Scan for the cell matching the given text and deliver its (x, y) coordinate at center. 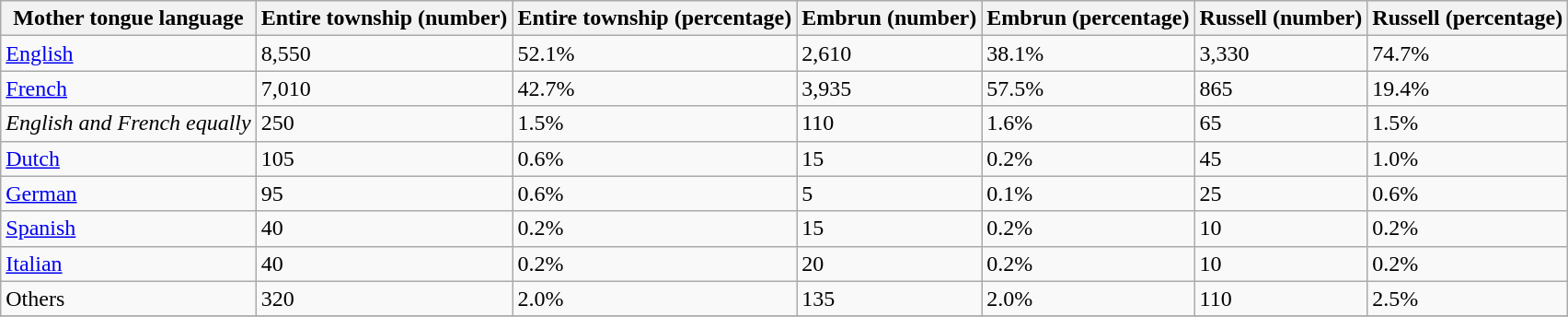
19.4% (1468, 88)
2,610 (889, 53)
Dutch (129, 158)
105 (385, 158)
Russell (percentage) (1468, 18)
74.7% (1468, 53)
Embrun (number) (889, 18)
95 (385, 194)
Others (129, 299)
52.1% (655, 53)
42.7% (655, 88)
1.6% (1088, 123)
865 (1281, 88)
Embrun (percentage) (1088, 18)
8,550 (385, 53)
Russell (number) (1281, 18)
7,010 (385, 88)
Italian (129, 264)
3,330 (1281, 53)
English (129, 53)
German (129, 194)
Mother tongue language (129, 18)
135 (889, 299)
Entire township (number) (385, 18)
65 (1281, 123)
3,935 (889, 88)
45 (1281, 158)
25 (1281, 194)
2.5% (1468, 299)
38.1% (1088, 53)
320 (385, 299)
Entire township (percentage) (655, 18)
Spanish (129, 229)
250 (385, 123)
57.5% (1088, 88)
0.1% (1088, 194)
French (129, 88)
English and French equally (129, 123)
20 (889, 264)
5 (889, 194)
1.0% (1468, 158)
